For the text-containing cell, return its midpoint in [X, Y] coordinate format. 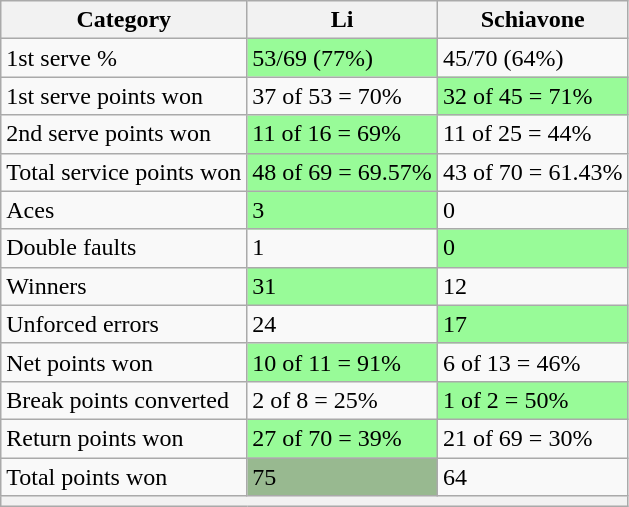
2nd serve points won [124, 134]
3 [342, 210]
17 [532, 324]
10 of 11 = 91% [342, 362]
48 of 69 = 69.57% [342, 172]
Double faults [124, 248]
11 of 25 = 44% [532, 134]
Schiavone [532, 20]
Return points won [124, 438]
Unforced errors [124, 324]
12 [532, 286]
Category [124, 20]
Aces [124, 210]
Winners [124, 286]
11 of 16 = 69% [342, 134]
Li [342, 20]
45/70 (64%) [532, 58]
1 [342, 248]
Total points won [124, 477]
53/69 (77%) [342, 58]
24 [342, 324]
Total service points won [124, 172]
1st serve % [124, 58]
1 of 2 = 50% [532, 400]
1st serve points won [124, 96]
31 [342, 286]
6 of 13 = 46% [532, 362]
2 of 8 = 25% [342, 400]
Break points converted [124, 400]
64 [532, 477]
75 [342, 477]
32 of 45 = 71% [532, 96]
37 of 53 = 70% [342, 96]
27 of 70 = 39% [342, 438]
Net points won [124, 362]
21 of 69 = 30% [532, 438]
43 of 70 = 61.43% [532, 172]
